Provide the [X, Y] coordinate of the cell's center where the given text is located.  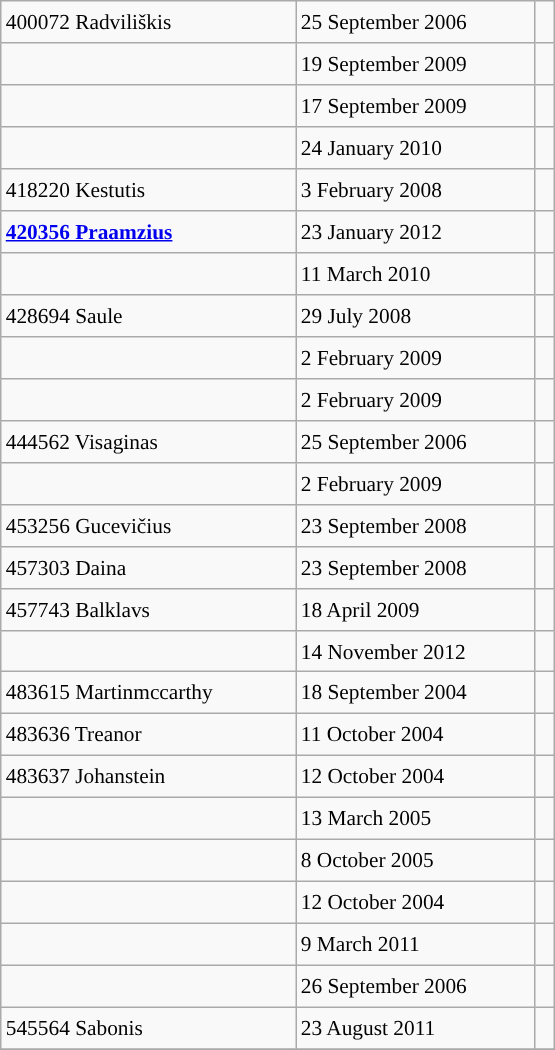
444562 Visaginas [148, 441]
23 August 2011 [416, 1028]
11 October 2004 [416, 735]
18 September 2004 [416, 693]
420356 Praamzius [148, 232]
457303 Daina [148, 567]
483636 Treanor [148, 735]
400072 Radviliškis [148, 22]
8 October 2005 [416, 861]
23 January 2012 [416, 232]
483637 Johanstein [148, 777]
29 July 2008 [416, 316]
418220 Kestutis [148, 190]
457743 Balklavs [148, 609]
17 September 2009 [416, 106]
9 March 2011 [416, 945]
11 March 2010 [416, 274]
26 September 2006 [416, 986]
19 September 2009 [416, 64]
24 January 2010 [416, 148]
428694 Saule [148, 316]
483615 Martinmccarthy [148, 693]
14 November 2012 [416, 651]
3 February 2008 [416, 190]
18 April 2009 [416, 609]
545564 Sabonis [148, 1028]
453256 Gucevičius [148, 525]
13 March 2005 [416, 819]
